Identify which cell holds the provided text, then report its (x, y) central coordinate. 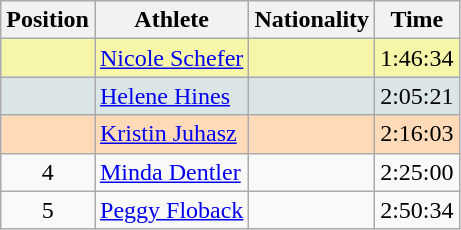
2:25:00 (417, 172)
Athlete (171, 20)
4 (48, 172)
1:46:34 (417, 58)
Helene Hines (171, 96)
Position (48, 20)
Nicole Schefer (171, 58)
2:16:03 (417, 134)
Peggy Floback (171, 210)
Kristin Juhasz (171, 134)
Minda Dentler (171, 172)
Nationality (312, 20)
2:50:34 (417, 210)
5 (48, 210)
Time (417, 20)
2:05:21 (417, 96)
